Capture the cell that displays the provided text and extract its [X, Y] central coordinate. 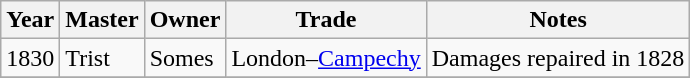
Year [30, 20]
Damages repaired in 1828 [558, 58]
Trist [102, 58]
Master [102, 20]
Trade [326, 20]
Owner [185, 20]
London–Campechy [326, 58]
1830 [30, 58]
Somes [185, 58]
Notes [558, 20]
